Output the [x, y] coordinate of the center of the cell containing the given text.  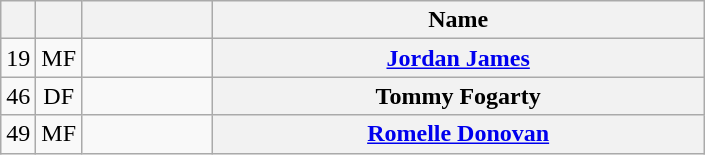
49 [18, 134]
19 [18, 58]
Tommy Fogarty [458, 96]
DF [59, 96]
Romelle Donovan [458, 134]
Jordan James [458, 58]
Name [458, 20]
46 [18, 96]
